Extract the [x, y] coordinate from the center of the cell holding the provided text.  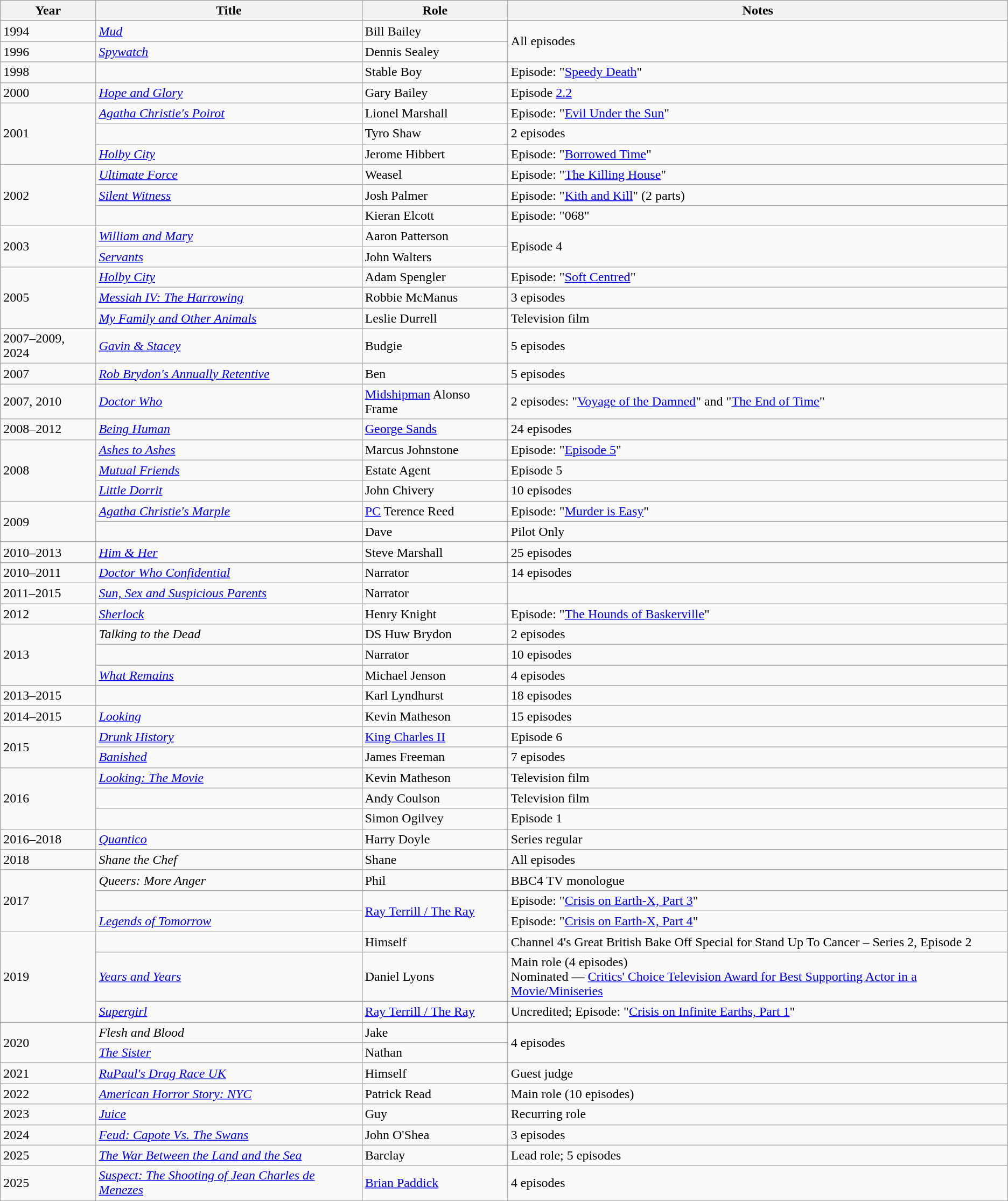
2018 [48, 860]
2009 [48, 521]
Rob Brydon's Annually Retentive [229, 374]
King Charles II [435, 737]
Episode: "Evil Under the Sun" [758, 113]
Episode 2.2 [758, 93]
14 episodes [758, 572]
Dave [435, 532]
2007–2009, 2024 [48, 346]
Marcus Johnstone [435, 450]
Josh Palmer [435, 195]
Harry Doyle [435, 839]
2010–2011 [48, 572]
My Family and Other Animals [229, 318]
Uncredited; Episode: "Crisis on Infinite Earths, Part 1" [758, 1012]
Episode: "Soft Centred" [758, 277]
Legends of Tomorrow [229, 921]
Episode 4 [758, 246]
Ben [435, 374]
Suspect: The Shooting of Jean Charles de Menezes [229, 1183]
Juice [229, 1114]
Shane [435, 860]
2 episodes: "Voyage of the Damned" and "The End of Time" [758, 402]
George Sands [435, 429]
Karl Lyndhurst [435, 696]
Channel 4's Great British Bake Off Special for Stand Up To Cancer – Series 2, Episode 2 [758, 942]
Stable Boy [435, 72]
18 episodes [758, 696]
Little Dorrit [229, 491]
7 episodes [758, 757]
Henry Knight [435, 613]
Hope and Glory [229, 93]
Guy [435, 1114]
24 episodes [758, 429]
Phil [435, 880]
James Freeman [435, 757]
Quantico [229, 839]
Jerome Hibbert [435, 154]
Him & Her [229, 552]
Main role (4 episodes)Nominated — Critics' Choice Television Award for Best Supporting Actor in a Movie/Miniseries [758, 977]
Looking [229, 716]
Doctor Who Confidential [229, 572]
Years and Years [229, 977]
Pilot Only [758, 532]
Doctor Who [229, 402]
2010–2013 [48, 552]
2016–2018 [48, 839]
2002 [48, 195]
Talking to the Dead [229, 634]
Gary Bailey [435, 93]
Barclay [435, 1155]
Agatha Christie's Poirot [229, 113]
Episode: "Borrowed Time" [758, 154]
2003 [48, 246]
Episode: "The Hounds of Baskerville" [758, 613]
The Sister [229, 1053]
Main role (10 episodes) [758, 1094]
2017 [48, 900]
25 episodes [758, 552]
Feud: Capote Vs. The Swans [229, 1135]
Silent Witness [229, 195]
Episode 6 [758, 737]
Looking: The Movie [229, 778]
Role [435, 11]
The War Between the Land and the Sea [229, 1155]
Steve Marshall [435, 552]
Gavin & Stacey [229, 346]
Budgie [435, 346]
Brian Paddick [435, 1183]
PC Terence Reed [435, 511]
2022 [48, 1094]
Episode: "The Killing House" [758, 174]
Agatha Christie's Marple [229, 511]
American Horror Story: NYC [229, 1094]
Patrick Read [435, 1094]
Recurring role [758, 1114]
2013 [48, 655]
Dennis Sealey [435, 52]
Shane the Chef [229, 860]
Episode: "Murder is Easy" [758, 511]
2024 [48, 1135]
2019 [48, 977]
Episode: "Crisis on Earth-X, Part 4" [758, 921]
Episode: "Crisis on Earth-X, Part 3" [758, 900]
Year [48, 11]
Lead role; 5 episodes [758, 1155]
RuPaul's Drag Race UK [229, 1073]
What Remains [229, 675]
2007, 2010 [48, 402]
2005 [48, 298]
Leslie Durrell [435, 318]
John Chivery [435, 491]
Ashes to Ashes [229, 450]
2015 [48, 747]
Title [229, 11]
Sherlock [229, 613]
1998 [48, 72]
2000 [48, 93]
Daniel Lyons [435, 977]
Supergirl [229, 1012]
Kieran Elcott [435, 215]
Weasel [435, 174]
2016 [48, 798]
Tyro Shaw [435, 134]
DS Huw Brydon [435, 634]
2007 [48, 374]
Episode 5 [758, 470]
2023 [48, 1114]
2012 [48, 613]
1994 [48, 31]
Andy Coulson [435, 798]
Sun, Sex and Suspicious Parents [229, 593]
2008–2012 [48, 429]
Episode: "Speedy Death" [758, 72]
2008 [48, 470]
2021 [48, 1073]
Robbie McManus [435, 298]
Notes [758, 11]
Jake [435, 1032]
1996 [48, 52]
Midshipman Alonso Frame [435, 402]
Being Human [229, 429]
Banished [229, 757]
Nathan [435, 1053]
Mud [229, 31]
John Walters [435, 257]
William and Mary [229, 236]
Aaron Patterson [435, 236]
Simon Ogilvey [435, 819]
2013–2015 [48, 696]
Episode: "068" [758, 215]
BBC4 TV monologue [758, 880]
Guest judge [758, 1073]
Michael Jenson [435, 675]
Episode: "Episode 5" [758, 450]
2011–2015 [48, 593]
Episode: "Kith and Kill" (2 parts) [758, 195]
Lionel Marshall [435, 113]
Flesh and Blood [229, 1032]
Mutual Friends [229, 470]
Ultimate Force [229, 174]
2020 [48, 1043]
Servants [229, 257]
John O'Shea [435, 1135]
Queers: More Anger [229, 880]
Episode 1 [758, 819]
Adam Spengler [435, 277]
Bill Bailey [435, 31]
Estate Agent [435, 470]
Drunk History [229, 737]
15 episodes [758, 716]
2014–2015 [48, 716]
2001 [48, 134]
Series regular [758, 839]
Messiah IV: The Harrowing [229, 298]
Spywatch [229, 52]
